Find where the given text appears and provide that cell's center as [x, y] coordinate. 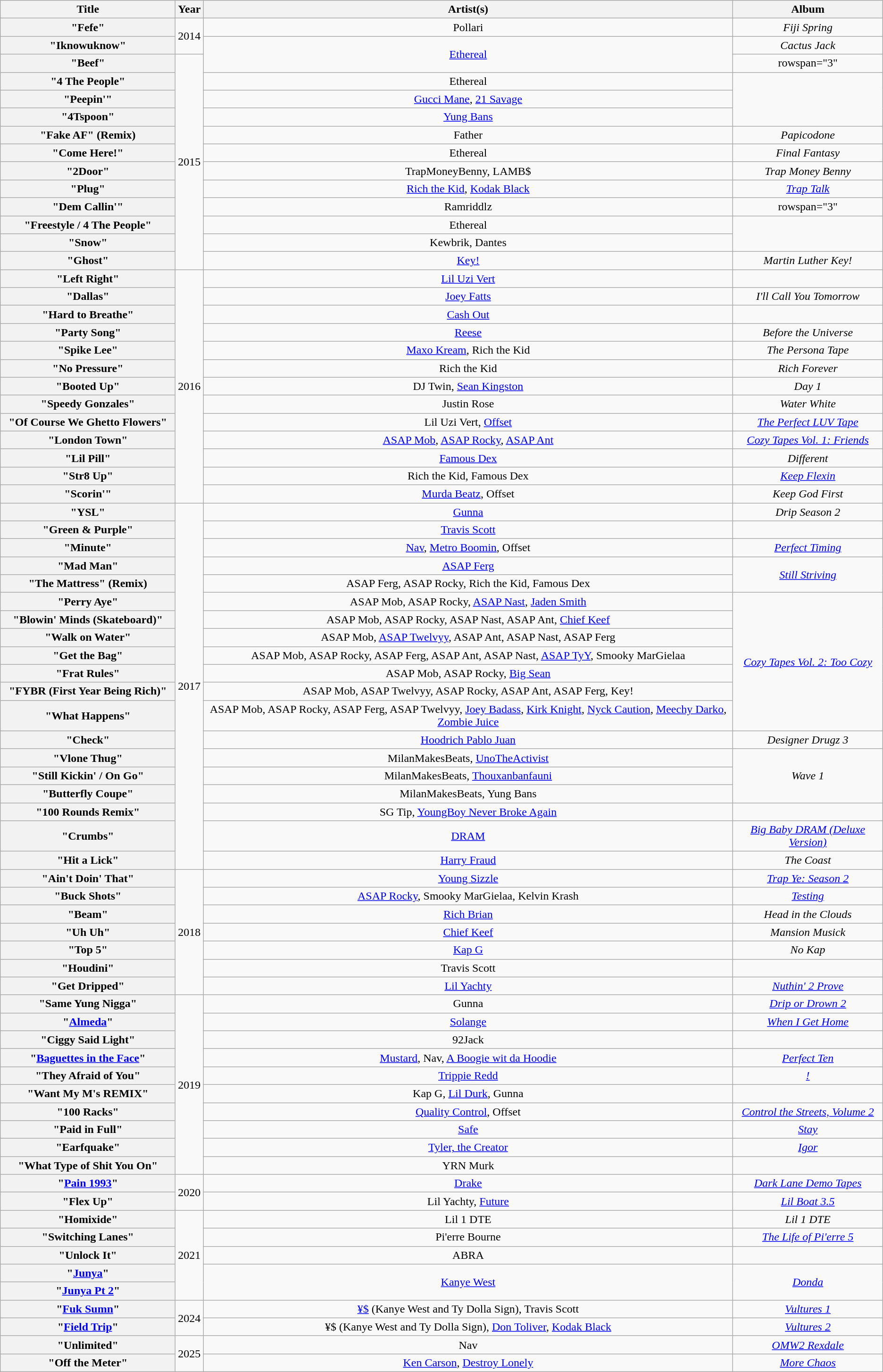
Album [808, 9]
ASAP Ferg [468, 566]
Water White [808, 404]
2017 [190, 686]
Tyler, the Creator [468, 1148]
I'll Call You Tomorrow [808, 297]
"Fefe" [88, 27]
Igor [808, 1148]
"4 The People" [88, 81]
OMW2 Rexdale [808, 1345]
"Mad Man" [88, 566]
"Peepin'" [88, 99]
"Party Song" [88, 332]
Kap G, Lil Durk, Gunna [468, 1093]
Reese [468, 332]
"Green & Purple" [88, 530]
"Almeda" [88, 1022]
Vultures 1 [808, 1309]
"Ain't Doin' That" [88, 878]
2019 [190, 1084]
Stay [808, 1130]
Chief Keef [468, 932]
Pollari [468, 27]
Rich Brian [468, 914]
"100 Rounds Remix" [88, 811]
"Junya" [88, 1273]
Head in the Clouds [808, 914]
Quality Control, Offset [468, 1111]
"Scorin'" [88, 494]
¥$ (Kanye West and Ty Dolla Sign), Don Toliver, Kodak Black [468, 1327]
Final Fantasy [808, 153]
ASAP Mob, ASAP Twelvyy, ASAP Ant, ASAP Nast, ASAP Ferg [468, 637]
Justin Rose [468, 404]
"Ghost" [88, 261]
Nuthin' 2 Prove [808, 986]
Rich Forever [808, 368]
"Unlock It" [88, 1255]
! [808, 1075]
DJ Twin, Sean Kingston [468, 386]
Kap G [468, 950]
Pi'erre Bourne [468, 1237]
ASAP Ferg, ASAP Rocky, Rich the Kid, Famous Dex [468, 584]
92Jack [468, 1040]
Papicodone [808, 135]
"FYBR (First Year Being Rich)" [88, 691]
Drip or Drown 2 [808, 1004]
Drip Season 2 [808, 512]
"Str8 Up" [88, 476]
"Top 5" [88, 950]
Big Baby DRAM (Deluxe Version) [808, 836]
ASAP Mob, ASAP Rocky, ASAP Nast, ASAP Ant, Chief Keef [468, 620]
"Same Yung Nigga" [88, 1004]
"100 Racks" [88, 1111]
"Switching Lanes" [88, 1237]
"Buck Shots" [88, 896]
"Dallas" [88, 297]
When I Get Home [808, 1022]
"They Afraid of You" [88, 1075]
"Lil Pill" [88, 458]
"Come Here!" [88, 153]
"Minute" [88, 548]
"Uh Uh" [88, 932]
"Houdini" [88, 968]
"Booted Up" [88, 386]
2021 [190, 1255]
Rich the Kid, Kodak Black [468, 189]
"Junya Pt 2" [88, 1291]
"Speedy Gonzales" [88, 404]
Martin Luther Key! [808, 261]
Control the Streets, Volume 2 [808, 1111]
The Persona Tape [808, 350]
"Fake AF" (Remix) [88, 135]
"Plug" [88, 189]
Cactus Jack [808, 45]
2016 [190, 387]
2018 [190, 932]
"Perry Aye" [88, 602]
SG Tip, YoungBoy Never Broke Again [468, 811]
Keep Flexin [808, 476]
MilanMakesBeats, Yung Bans [468, 793]
Safe [468, 1130]
"Butterfly Coupe" [88, 793]
"Spike Lee" [88, 350]
Rich the Kid [468, 368]
"Dem Callin'" [88, 207]
Joey Fatts [468, 297]
Young Sizzle [468, 878]
"2Door" [88, 171]
"Still Kickin' / On Go" [88, 776]
Dark Lane Demo Tapes [808, 1183]
Designer Drugz 3 [808, 740]
"Beam" [88, 914]
"No Pressure" [88, 368]
More Chaos [808, 1363]
Day 1 [808, 386]
Rich the Kid, Famous Dex [468, 476]
Trap Ye: Season 2 [808, 878]
"YSL" [88, 512]
Before the Universe [808, 332]
Trap Money Benny [808, 171]
Cozy Tapes Vol. 1: Friends [808, 440]
"Snow" [88, 243]
"The Mattress" (Remix) [88, 584]
"Check" [88, 740]
"Vlone Thug" [88, 758]
Perfect Ten [808, 1058]
"Of Course We Ghetto Flowers" [88, 422]
ASAP Rocky, Smooky MarGielaa, Kelvin Krash [468, 896]
¥$ (Kanye West and Ty Dolla Sign), Travis Scott [468, 1309]
Trap Talk [808, 189]
Nav, Metro Boomin, Offset [468, 548]
"Blowin' Minds (Skateboard)" [88, 620]
Nav [468, 1345]
Wave 1 [808, 776]
Lil Boat 3.5 [808, 1201]
"Unlimited" [88, 1345]
"4Tspoon" [88, 117]
"Frat Rules" [88, 673]
"Get Dripped" [88, 986]
Yung Bans [468, 117]
Ken Carson, Destroy Lonely [468, 1363]
Solange [468, 1022]
ASAP Mob, ASAP Rocky, ASAP Ferg, ASAP Twelvyy, Joey Badass, Kirk Knight, Nyck Caution, Meechy Darko, Zombie Juice [468, 716]
Donda [808, 1282]
ASAP Mob, ASAP Rocky, ASAP Ant [468, 440]
"Walk on Water" [88, 637]
2025 [190, 1354]
Hoodrich Pablo Juan [468, 740]
YRN Murk [468, 1165]
Lil Uzi Vert, Offset [468, 422]
Title [88, 9]
Ramriddlz [468, 207]
Cash Out [468, 314]
Lil Yachty, Future [468, 1201]
The Coast [808, 860]
MilanMakesBeats, UnoTheActivist [468, 758]
"Hit a Lick" [88, 860]
Lil Yachty [468, 986]
"Off the Meter" [88, 1363]
Cozy Tapes Vol. 2: Too Cozy [808, 662]
Maxo Kream, Rich the Kid [468, 350]
"Baguettes in the Face" [88, 1058]
2015 [190, 162]
"Hard to Breathe" [88, 314]
"Homixide" [88, 1219]
"Earfquake" [88, 1148]
Trippie Redd [468, 1075]
ASAP Mob, ASAP Rocky, ASAP Nast, Jaden Smith [468, 602]
Kanye West [468, 1282]
Fiji Spring [808, 27]
TrapMoneyBenny, LAMB$ [468, 171]
Murda Beatz, Offset [468, 494]
"Fuk Sumn" [88, 1309]
Harry Fraud [468, 860]
The Life of Pi'erre 5 [808, 1237]
Lil Uzi Vert [468, 279]
2024 [190, 1318]
Drake [468, 1183]
"Iknowuknow" [88, 45]
"What Type of Shit You On" [88, 1165]
MilanMakesBeats, Thouxanbanfauni [468, 776]
"Beef" [88, 63]
Father [468, 135]
Mustard, Nav, A Boogie wit da Hoodie [468, 1058]
"Want My M's REMIX" [88, 1093]
The Perfect LUV Tape [808, 422]
Vultures 2 [808, 1327]
DRAM [468, 836]
Famous Dex [468, 458]
"What Happens" [88, 716]
No Kap [808, 950]
Keep God First [808, 494]
"London Town" [88, 440]
"Pain 1993" [88, 1183]
ASAP Mob, ASAP Rocky, Big Sean [468, 673]
Testing [808, 896]
2014 [190, 36]
"Paid in Full" [88, 1130]
Perfect Timing [808, 548]
"Freestyle / 4 The People" [88, 225]
"Get the Bag" [88, 655]
Key! [468, 261]
ASAP Mob, ASAP Rocky, ASAP Ferg, ASAP Ant, ASAP Nast, ASAP TyY, Smooky MarGielaa [468, 655]
Gucci Mane, 21 Savage [468, 99]
Kewbrik, Dantes [468, 243]
Mansion Musick [808, 932]
2020 [190, 1192]
Artist(s) [468, 9]
"Left Right" [88, 279]
"Ciggy Said Light" [88, 1040]
Different [808, 458]
Year [190, 9]
"Field Trip" [88, 1327]
ABRA [468, 1255]
ASAP Mob, ASAP Twelvyy, ASAP Rocky, ASAP Ant, ASAP Ferg, Key! [468, 691]
Still Striving [808, 575]
"Flex Up" [88, 1201]
"Crumbs" [88, 836]
